Capture the cell that displays the provided text and extract its (X, Y) central coordinate. 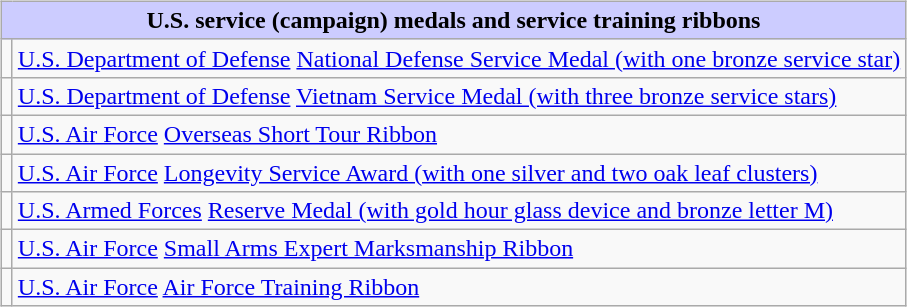
U.S. Air Force Air Force Training Ribbon (458, 287)
U.S. Armed Forces Reserve Medal (with gold hour glass device and bronze letter M) (458, 211)
U.S. service (campaign) medals and service training ribbons (453, 20)
U.S. Department of Defense Vietnam Service Medal (with three bronze service stars) (458, 96)
U.S. Air Force Overseas Short Tour Ribbon (458, 134)
U.S. Air Force Longevity Service Award (with one silver and two oak leaf clusters) (458, 173)
U.S. Air Force Small Arms Expert Marksmanship Ribbon (458, 249)
U.S. Department of Defense National Defense Service Medal (with one bronze service star) (458, 58)
